For the text-containing cell, return its midpoint in (X, Y) coordinate format. 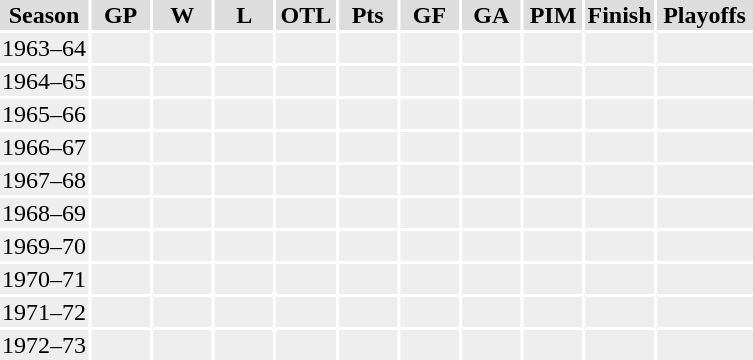
1971–72 (44, 312)
W (182, 15)
Finish (619, 15)
1964–65 (44, 81)
Playoffs (705, 15)
GP (120, 15)
OTL (306, 15)
GF (430, 15)
1969–70 (44, 246)
1966–67 (44, 147)
Season (44, 15)
Pts (368, 15)
GA (492, 15)
PIM (554, 15)
1967–68 (44, 180)
1963–64 (44, 48)
1968–69 (44, 213)
1970–71 (44, 279)
1965–66 (44, 114)
1972–73 (44, 345)
L (244, 15)
